Locate the cell with the specified text and output its (x, y) center coordinate. 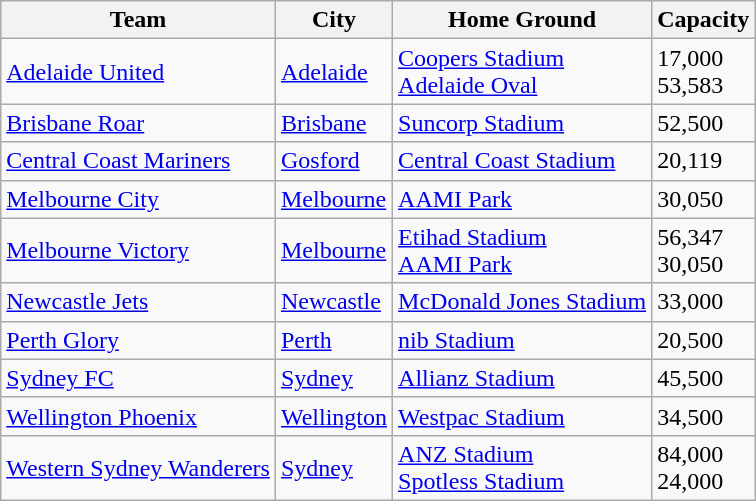
56,34730,050 (704, 250)
Capacity (704, 20)
Central Coast Mariners (138, 161)
nib Stadium (522, 340)
20,500 (704, 340)
Melbourne City (138, 199)
Perth Glory (138, 340)
84,00024,000 (704, 468)
Suncorp Stadium (522, 123)
Newcastle Jets (138, 302)
Brisbane (334, 123)
ANZ StadiumSpotless Stadium (522, 468)
45,500 (704, 378)
Melbourne Victory (138, 250)
52,500 (704, 123)
AAMI Park (522, 199)
Brisbane Roar (138, 123)
Perth (334, 340)
City (334, 20)
34,500 (704, 416)
Central Coast Stadium (522, 161)
17,00053,583 (704, 72)
20,119 (704, 161)
Home Ground (522, 20)
Etihad StadiumAAMI Park (522, 250)
Newcastle (334, 302)
30,050 (704, 199)
Allianz Stadium (522, 378)
Western Sydney Wanderers (138, 468)
Adelaide (334, 72)
Coopers StadiumAdelaide Oval (522, 72)
Wellington (334, 416)
Team (138, 20)
Sydney FC (138, 378)
Wellington Phoenix (138, 416)
33,000 (704, 302)
Adelaide United (138, 72)
Westpac Stadium (522, 416)
Gosford (334, 161)
McDonald Jones Stadium (522, 302)
